Detect which cell encompasses the target text, then output its (X, Y) center coordinate. 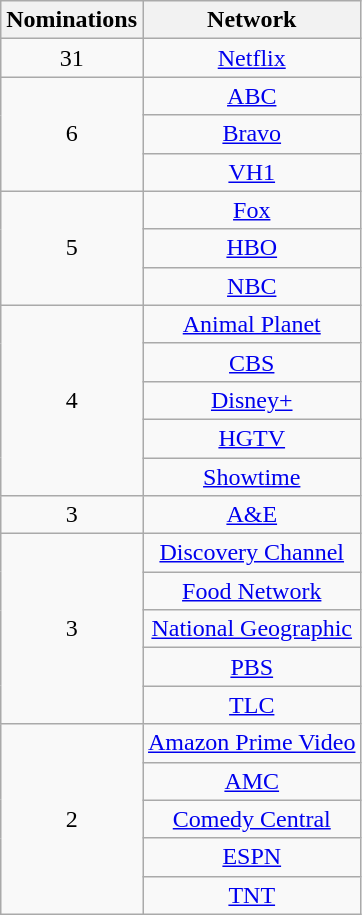
Discovery Channel (251, 553)
Showtime (251, 477)
National Geographic (251, 629)
Network (251, 20)
AMC (251, 781)
HGTV (251, 438)
31 (72, 58)
Bravo (251, 134)
Animal Planet (251, 324)
Nominations (72, 20)
Fox (251, 210)
Netflix (251, 58)
5 (72, 248)
Comedy Central (251, 819)
A&E (251, 515)
Food Network (251, 591)
2 (72, 819)
CBS (251, 362)
6 (72, 134)
TNT (251, 895)
PBS (251, 667)
Amazon Prime Video (251, 743)
ESPN (251, 857)
NBC (251, 286)
ABC (251, 96)
HBO (251, 248)
4 (72, 400)
VH1 (251, 172)
Disney+ (251, 400)
TLC (251, 705)
